Provide the [x, y] coordinate of the cell's center where the given text is located.  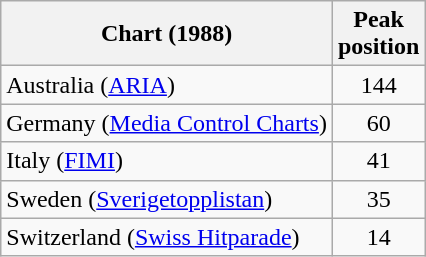
60 [378, 123]
Chart (1988) [167, 34]
14 [378, 237]
Italy (FIMI) [167, 161]
Peakposition [378, 34]
41 [378, 161]
Switzerland (Swiss Hitparade) [167, 237]
144 [378, 85]
Germany (Media Control Charts) [167, 123]
Australia (ARIA) [167, 85]
Sweden (Sverigetopplistan) [167, 199]
35 [378, 199]
